Capture the cell that displays the provided text and extract its (x, y) central coordinate. 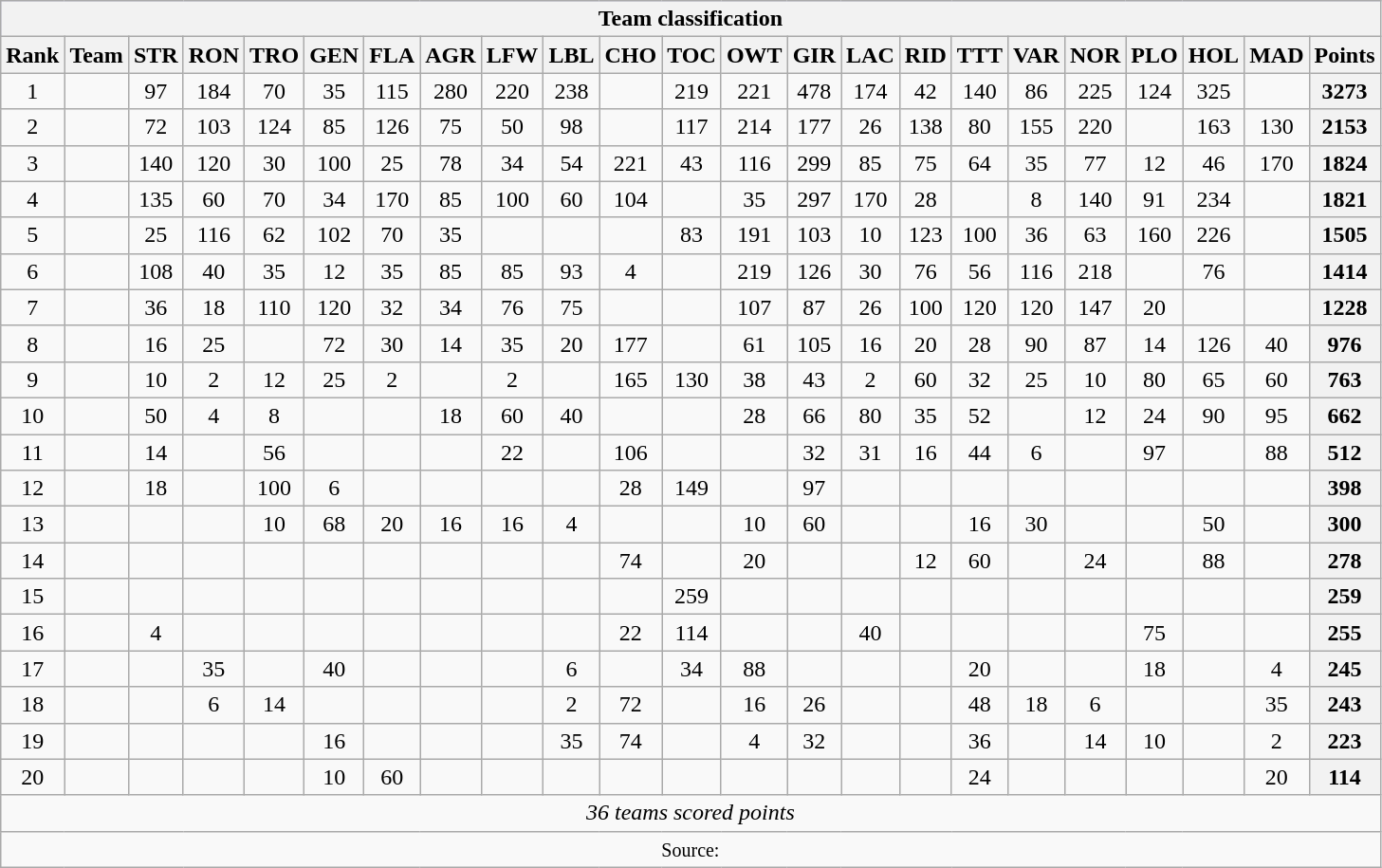
65 (1213, 379)
147 (1095, 307)
64 (979, 163)
Team (97, 55)
155 (1036, 127)
13 (32, 525)
105 (814, 343)
278 (1345, 561)
PLO (1154, 55)
FLA (393, 55)
165 (631, 379)
223 (1345, 741)
234 (1213, 199)
1 (32, 91)
297 (814, 199)
31 (871, 452)
191 (754, 235)
1821 (1345, 199)
LBL (571, 55)
63 (1095, 235)
280 (451, 91)
36 teams scored points (691, 813)
15 (32, 597)
AGR (451, 55)
RON (213, 55)
1228 (1345, 307)
95 (1277, 416)
976 (1345, 343)
245 (1345, 669)
91 (1154, 199)
123 (926, 235)
184 (213, 91)
61 (754, 343)
TOC (692, 55)
138 (926, 127)
763 (1345, 379)
512 (1345, 452)
1824 (1345, 163)
160 (1154, 235)
7 (32, 307)
Source: (691, 849)
149 (692, 489)
115 (393, 91)
TRO (275, 55)
11 (32, 452)
1414 (1345, 271)
1505 (1345, 235)
478 (814, 91)
LFW (512, 55)
135 (156, 199)
218 (1095, 271)
3 (32, 163)
44 (979, 452)
62 (275, 235)
3273 (1345, 91)
107 (754, 307)
163 (1213, 127)
98 (571, 127)
RID (926, 55)
42 (926, 91)
83 (692, 235)
325 (1213, 91)
398 (1345, 489)
174 (871, 91)
86 (1036, 91)
Rank (32, 55)
GEN (334, 55)
77 (1095, 163)
93 (571, 271)
238 (571, 91)
108 (156, 271)
HOL (1213, 55)
2153 (1345, 127)
MAD (1277, 55)
255 (1345, 633)
225 (1095, 91)
226 (1213, 235)
38 (754, 379)
243 (1345, 705)
106 (631, 452)
5 (32, 235)
66 (814, 416)
9 (32, 379)
300 (1345, 525)
104 (631, 199)
Team classification (691, 19)
17 (32, 669)
19 (32, 741)
117 (692, 127)
CHO (631, 55)
NOR (1095, 55)
48 (979, 705)
STR (156, 55)
102 (334, 235)
LAC (871, 55)
OWT (754, 55)
54 (571, 163)
46 (1213, 163)
662 (1345, 416)
299 (814, 163)
Points (1345, 55)
110 (275, 307)
78 (451, 163)
GIR (814, 55)
VAR (1036, 55)
TTT (979, 55)
68 (334, 525)
214 (754, 127)
52 (979, 416)
